Pinpoint the cell where the given text exists, returning its (x, y) midpoint coordinate. 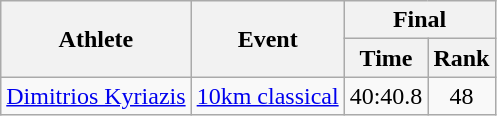
Dimitrios Kyriazis (96, 96)
Final (420, 20)
40:40.8 (386, 96)
Athlete (96, 39)
48 (462, 96)
Event (268, 39)
10km classical (268, 96)
Rank (462, 58)
Time (386, 58)
